Detect which cell encompasses the target text, then output its (X, Y) center coordinate. 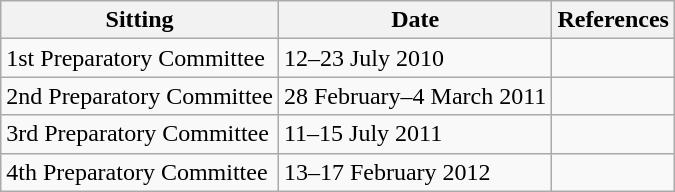
13–17 February 2012 (414, 172)
Sitting (140, 20)
Date (414, 20)
11–15 July 2011 (414, 134)
1st Preparatory Committee (140, 58)
References (614, 20)
4th Preparatory Committee (140, 172)
28 February–4 March 2011 (414, 96)
12–23 July 2010 (414, 58)
3rd Preparatory Committee (140, 134)
2nd Preparatory Committee (140, 96)
